Detect which cell encompasses the target text, then output its (x, y) center coordinate. 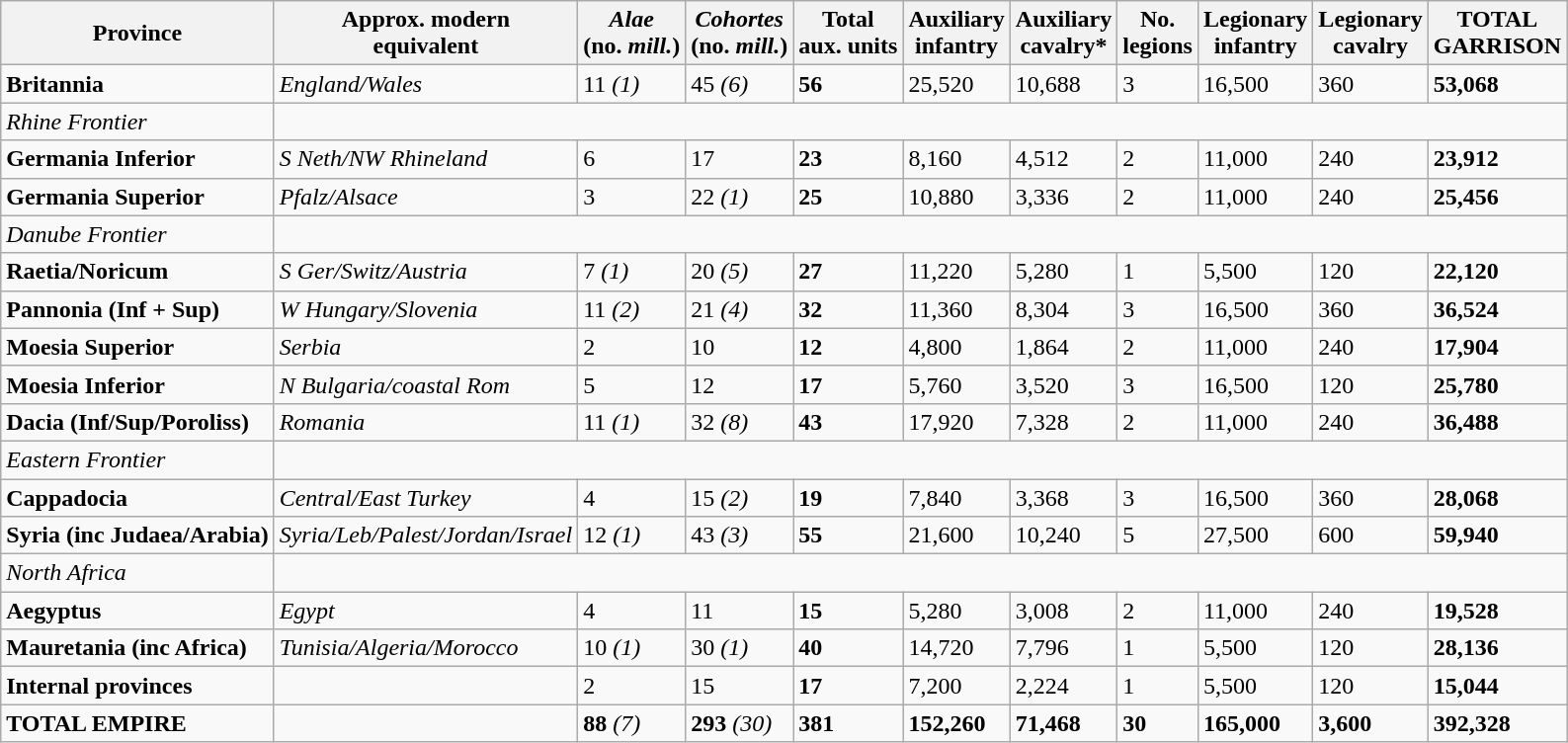
45 (6) (739, 84)
36,488 (1497, 422)
152,260 (956, 723)
19 (848, 497)
20 (5) (739, 272)
43 (848, 422)
Serbia (425, 347)
W Hungary/Slovenia (425, 309)
Dacia (Inf/Sup/Poroliss) (137, 422)
Totalaux. units (848, 34)
Syria (inc Judaea/Arabia) (137, 536)
15,044 (1497, 686)
21,600 (956, 536)
25,456 (1497, 197)
Britannia (137, 84)
6 (632, 159)
TOTALGARRISON (1497, 34)
3,520 (1063, 384)
11 (739, 611)
5,760 (956, 384)
27 (848, 272)
10,688 (1063, 84)
392,328 (1497, 723)
S Neth/NW Rhineland (425, 159)
17,920 (956, 422)
19,528 (1497, 611)
21 (4) (739, 309)
11 (2) (632, 309)
Internal provinces (137, 686)
2,224 (1063, 686)
43 (3) (739, 536)
7,840 (956, 497)
Province (137, 34)
40 (848, 648)
3,008 (1063, 611)
10,240 (1063, 536)
32 (8) (739, 422)
25 (848, 197)
3,368 (1063, 497)
England/Wales (425, 84)
Central/East Turkey (425, 497)
10,880 (956, 197)
27,500 (1255, 536)
10 (1) (632, 648)
71,468 (1063, 723)
381 (848, 723)
7,200 (956, 686)
TOTAL EMPIRE (137, 723)
Pfalz/Alsace (425, 197)
Raetia/Noricum (137, 272)
Rhine Frontier (137, 122)
7,796 (1063, 648)
Moesia Superior (137, 347)
59,940 (1497, 536)
11,360 (956, 309)
30 (1) (739, 648)
Auxiliarycavalry* (1063, 34)
23,912 (1497, 159)
Mauretania (inc Africa) (137, 648)
Egypt (425, 611)
Tunisia/Algeria/Morocco (425, 648)
Cohortes(no. mill.) (739, 34)
28,068 (1497, 497)
7 (1) (632, 272)
12 (1) (632, 536)
Legionaryinfantry (1255, 34)
Approx. modernequivalent (425, 34)
600 (1370, 536)
10 (739, 347)
7,328 (1063, 422)
88 (7) (632, 723)
293 (30) (739, 723)
53,068 (1497, 84)
Germania Superior (137, 197)
N Bulgaria/coastal Rom (425, 384)
30 (1158, 723)
Eastern Frontier (137, 459)
32 (848, 309)
4,512 (1063, 159)
17,904 (1497, 347)
3,600 (1370, 723)
28,136 (1497, 648)
Syria/Leb/Palest/Jordan/Israel (425, 536)
11,220 (956, 272)
8,160 (956, 159)
No.legions (1158, 34)
Cappadocia (137, 497)
1,864 (1063, 347)
25,780 (1497, 384)
36,524 (1497, 309)
Moesia Inferior (137, 384)
S Ger/Switz/Austria (425, 272)
22 (1) (739, 197)
14,720 (956, 648)
Legionarycavalry (1370, 34)
56 (848, 84)
3,336 (1063, 197)
North Africa (137, 573)
Aegyptus (137, 611)
Danube Frontier (137, 234)
15 (2) (739, 497)
55 (848, 536)
165,000 (1255, 723)
Germania Inferior (137, 159)
Romania (425, 422)
Alae(no. mill.) (632, 34)
22,120 (1497, 272)
4,800 (956, 347)
Pannonia (Inf + Sup) (137, 309)
Auxiliaryinfantry (956, 34)
23 (848, 159)
8,304 (1063, 309)
25,520 (956, 84)
